Return the [x, y] coordinate for the center point of the cell that contains the specified text.  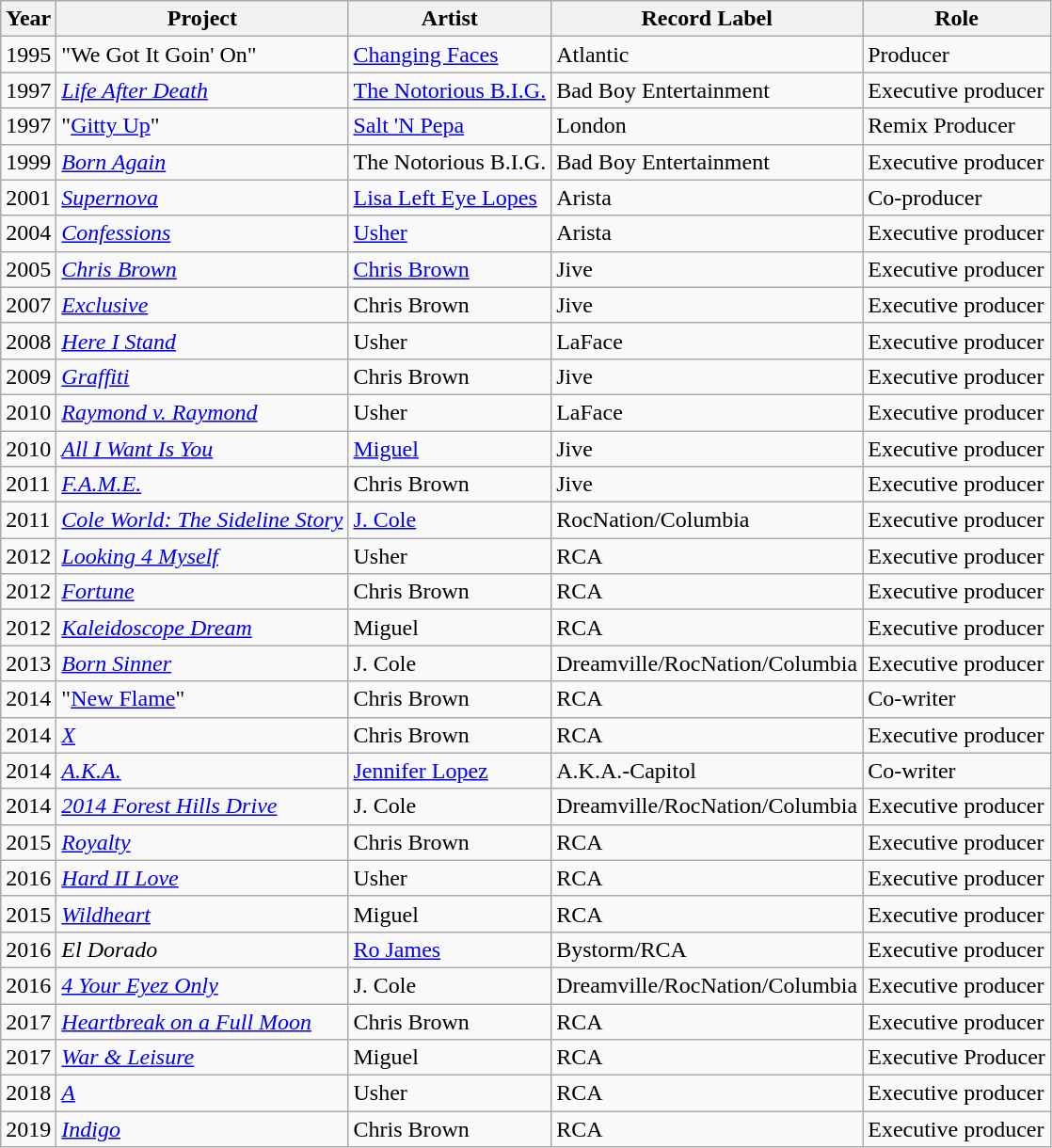
Born Sinner [202, 663]
London [708, 126]
Wildheart [202, 914]
2008 [28, 341]
2019 [28, 1129]
Salt 'N Pepa [450, 126]
Raymond v. Raymond [202, 412]
Producer [957, 55]
A.K.A. [202, 771]
Record Label [708, 19]
2018 [28, 1093]
Ro James [450, 949]
Hard II Love [202, 878]
War & Leisure [202, 1058]
Project [202, 19]
Year [28, 19]
Cole World: The Sideline Story [202, 520]
Artist [450, 19]
Heartbreak on a Full Moon [202, 1021]
Executive Producer [957, 1058]
Role [957, 19]
F.A.M.E. [202, 485]
Confessions [202, 233]
Jennifer Lopez [450, 771]
"New Flame" [202, 699]
Changing Faces [450, 55]
Royalty [202, 842]
A.K.A.-Capitol [708, 771]
Indigo [202, 1129]
Remix Producer [957, 126]
2007 [28, 305]
2009 [28, 376]
2001 [28, 198]
Atlantic [708, 55]
2004 [28, 233]
"We Got It Goin' On" [202, 55]
All I Want Is You [202, 449]
2005 [28, 269]
A [202, 1093]
1995 [28, 55]
Fortune [202, 592]
Lisa Left Eye Lopes [450, 198]
RocNation/Columbia [708, 520]
4 Your Eyez Only [202, 985]
X [202, 735]
Supernova [202, 198]
Bystorm/RCA [708, 949]
Co-producer [957, 198]
2014 Forest Hills Drive [202, 806]
2013 [28, 663]
Exclusive [202, 305]
1999 [28, 162]
Here I Stand [202, 341]
Life After Death [202, 90]
Born Again [202, 162]
"Gitty Up" [202, 126]
El Dorado [202, 949]
Looking 4 Myself [202, 556]
Kaleidoscope Dream [202, 628]
Graffiti [202, 376]
